Identify which cell holds the provided text, then report its (x, y) central coordinate. 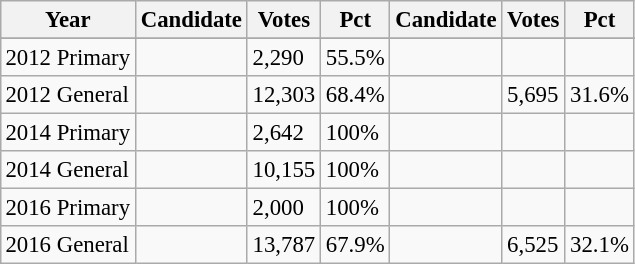
6,525 (534, 245)
2,000 (284, 208)
2,290 (284, 57)
55.5% (356, 57)
31.6% (600, 95)
2016 General (68, 245)
2012 General (68, 95)
2014 Primary (68, 133)
5,695 (534, 95)
10,155 (284, 170)
12,303 (284, 95)
32.1% (600, 245)
67.9% (356, 245)
2,642 (284, 133)
Year (68, 20)
2012 Primary (68, 57)
2016 Primary (68, 208)
13,787 (284, 245)
2014 General (68, 170)
68.4% (356, 95)
